Detect which cell encompasses the target text, then output its [X, Y] center coordinate. 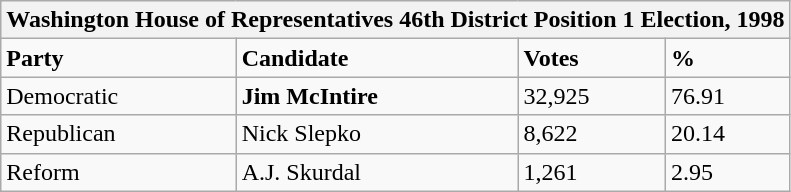
Reform [118, 172]
1,261 [592, 172]
Republican [118, 134]
Democratic [118, 96]
8,622 [592, 134]
Party [118, 58]
% [728, 58]
Votes [592, 58]
Washington House of Representatives 46th District Position 1 Election, 1998 [396, 20]
Candidate [377, 58]
Jim McIntire [377, 96]
2.95 [728, 172]
76.91 [728, 96]
A.J. Skurdal [377, 172]
32,925 [592, 96]
20.14 [728, 134]
Nick Slepko [377, 134]
